Output the (x, y) coordinate of the center of the cell containing the given text.  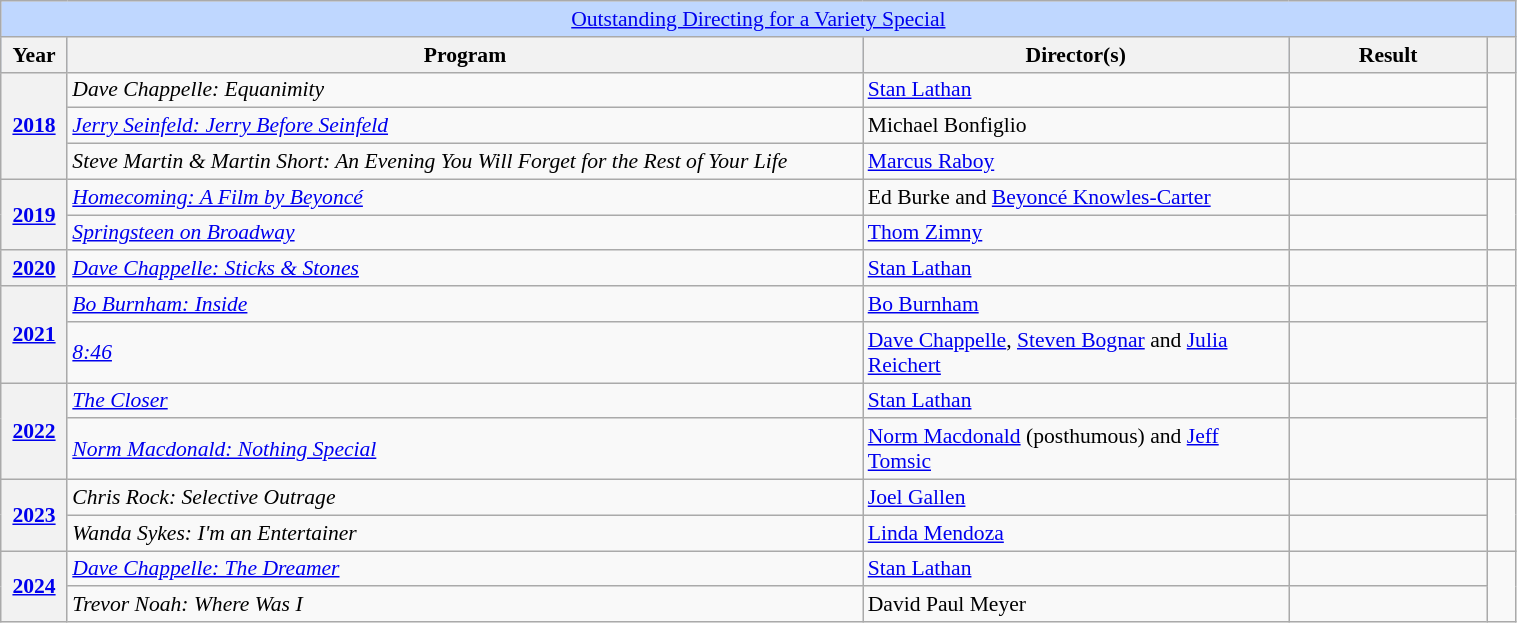
Chris Rock: Selective Outrage (464, 498)
Result (1388, 55)
8:46 (464, 352)
Linda Mendoza (1076, 533)
2023 (34, 516)
Bo Burnham: Inside (464, 304)
2019 (34, 214)
Trevor Noah: Where Was I (464, 605)
Norm Macdonald: Nothing Special (464, 450)
Program (464, 55)
Year (34, 55)
2022 (34, 432)
2020 (34, 269)
Dave Chappelle: Sticks & Stones (464, 269)
Norm Macdonald (posthumous) and Jeff Tomsic (1076, 450)
Jerry Seinfeld: Jerry Before Seinfeld (464, 126)
Thom Zimny (1076, 233)
Steve Martin & Martin Short: An Evening You Will Forget for the Rest of Your Life (464, 162)
Outstanding Directing for a Variety Special (758, 19)
2021 (34, 334)
Ed Burke and Beyoncé Knowles-Carter (1076, 197)
Dave Chappelle: Equanimity (464, 90)
Springsteen on Broadway (464, 233)
David Paul Meyer (1076, 605)
The Closer (464, 401)
Bo Burnham (1076, 304)
Dave Chappelle: The Dreamer (464, 569)
2024 (34, 586)
Marcus Raboy (1076, 162)
Wanda Sykes: I'm an Entertainer (464, 533)
Dave Chappelle, Steven Bognar and Julia Reichert (1076, 352)
Director(s) (1076, 55)
Joel Gallen (1076, 498)
2018 (34, 126)
Homecoming: A Film by Beyoncé (464, 197)
Michael Bonfiglio (1076, 126)
